Pinpoint the cell where the given text exists, returning its (x, y) midpoint coordinate. 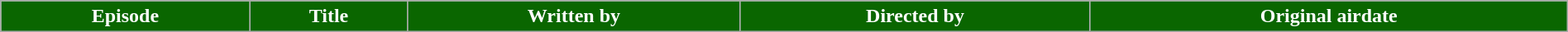
Title (329, 16)
Episode (126, 16)
Written by (574, 16)
Original airdate (1328, 16)
Directed by (915, 16)
